From the cell containing the given text, extract its center point as [x, y] coordinate. 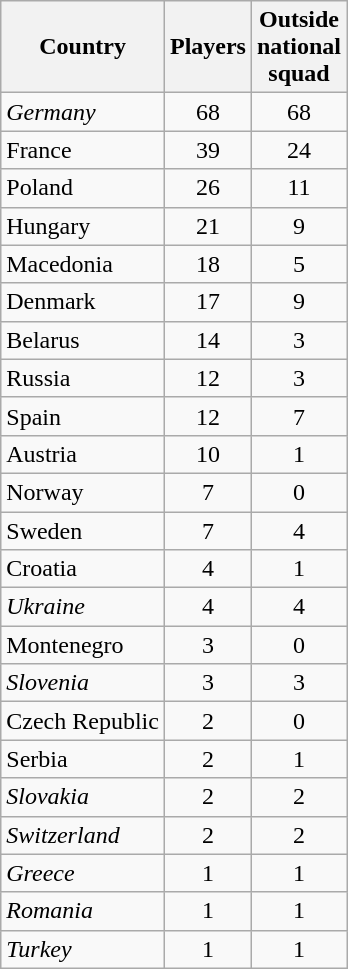
Germany [83, 112]
21 [208, 226]
14 [208, 340]
Czech Republic [83, 721]
Poland [83, 188]
Outsidenationalsquad [298, 47]
18 [208, 264]
Players [208, 47]
Macedonia [83, 264]
Slovenia [83, 683]
Slovakia [83, 797]
Croatia [83, 569]
Denmark [83, 302]
Turkey [83, 949]
11 [298, 188]
Montenegro [83, 645]
Greece [83, 873]
Country [83, 47]
26 [208, 188]
Spain [83, 416]
10 [208, 454]
39 [208, 150]
5 [298, 264]
Romania [83, 911]
17 [208, 302]
Switzerland [83, 835]
Belarus [83, 340]
Austria [83, 454]
France [83, 150]
Serbia [83, 759]
Ukraine [83, 607]
Russia [83, 378]
24 [298, 150]
Hungary [83, 226]
Norway [83, 492]
Sweden [83, 531]
